From the cell containing the given text, extract its center point as [x, y] coordinate. 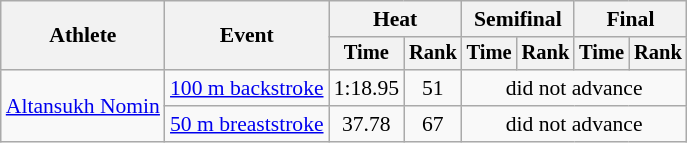
Semifinal [518, 19]
Final [630, 19]
Athlete [83, 36]
37.78 [366, 124]
1:18.95 [366, 88]
51 [433, 88]
Event [247, 36]
67 [433, 124]
100 m backstroke [247, 88]
Altansukh Nomin [83, 106]
Heat [396, 19]
50 m breaststroke [247, 124]
